Scan for the cell matching the given text and deliver its [x, y] coordinate at center. 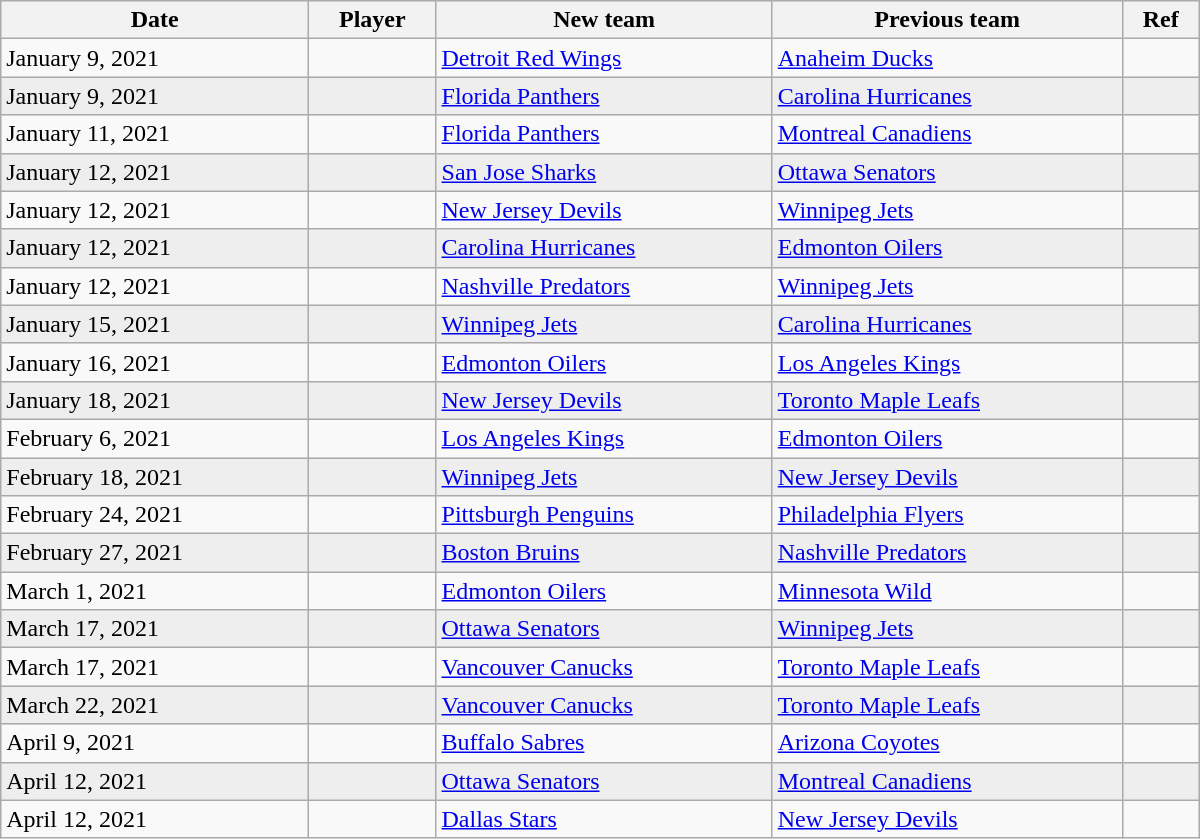
San Jose Sharks [604, 172]
February 24, 2021 [155, 515]
Minnesota Wild [947, 591]
Previous team [947, 20]
February 18, 2021 [155, 477]
March 1, 2021 [155, 591]
April 9, 2021 [155, 743]
Player [372, 20]
January 16, 2021 [155, 362]
Arizona Coyotes [947, 743]
January 15, 2021 [155, 324]
Buffalo Sabres [604, 743]
Philadelphia Flyers [947, 515]
Date [155, 20]
February 6, 2021 [155, 438]
Ref [1160, 20]
February 27, 2021 [155, 553]
January 11, 2021 [155, 134]
March 22, 2021 [155, 705]
Detroit Red Wings [604, 58]
Pittsburgh Penguins [604, 515]
January 18, 2021 [155, 400]
Boston Bruins [604, 553]
Dallas Stars [604, 819]
New team [604, 20]
Anaheim Ducks [947, 58]
